Identify which cell holds the provided text, then report its [x, y] central coordinate. 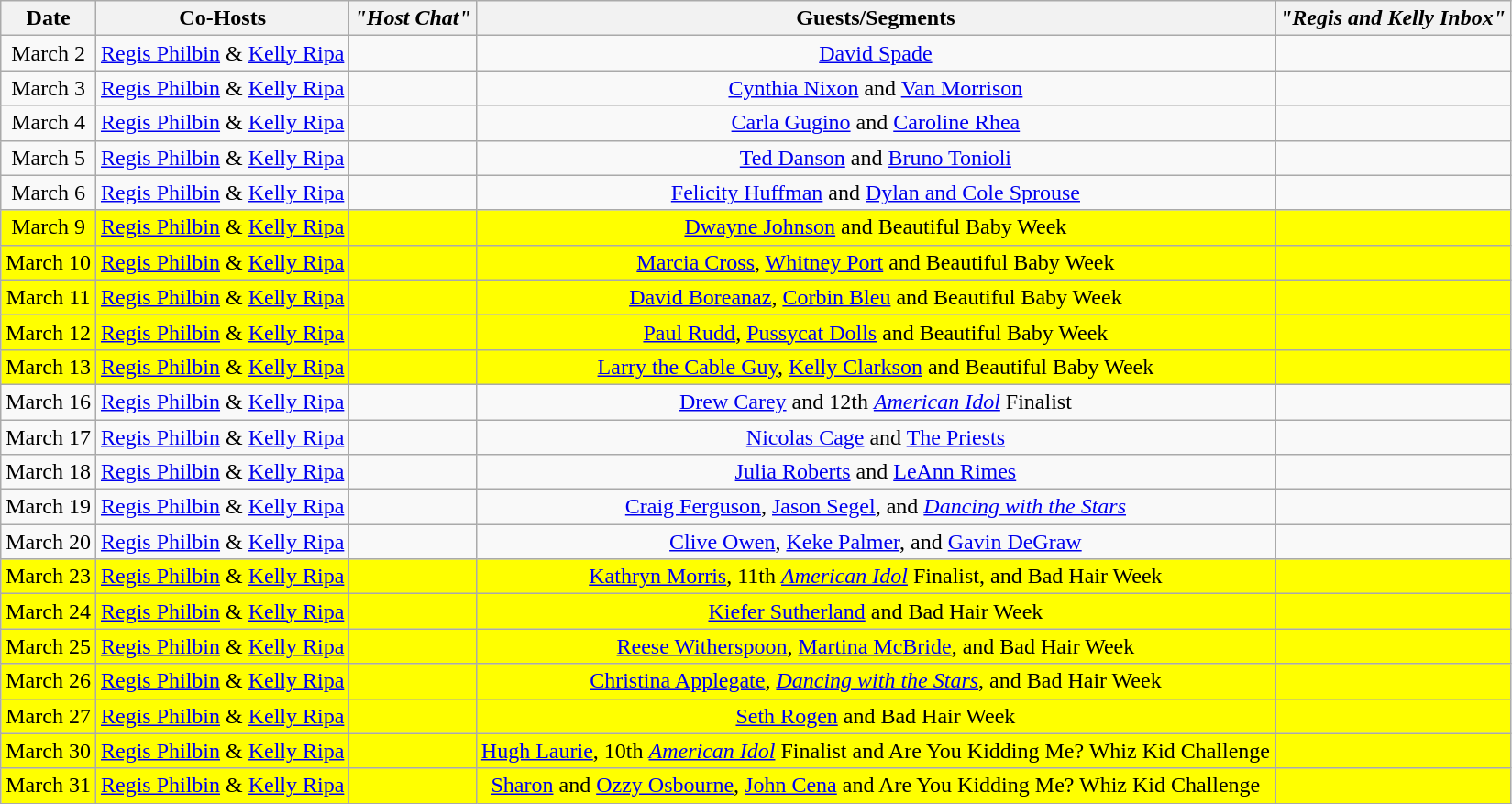
March 25 [49, 646]
Larry the Cable Guy, Kelly Clarkson and Beautiful Baby Week [875, 367]
Hugh Laurie, 10th American Idol Finalist and Are You Kidding Me? Whiz Kid Challenge [875, 751]
March 6 [49, 193]
March 18 [49, 472]
March 27 [49, 716]
Felicity Huffman and Dylan and Cole Sprouse [875, 193]
March 13 [49, 367]
Guests/Segments [875, 18]
March 3 [49, 88]
March 30 [49, 751]
March 20 [49, 542]
Paul Rudd, Pussycat Dolls and Beautiful Baby Week [875, 332]
David Boreanaz, Corbin Bleu and Beautiful Baby Week [875, 297]
Date [49, 18]
March 23 [49, 577]
March 17 [49, 437]
March 10 [49, 262]
Ted Danson and Bruno Tonioli [875, 158]
March 9 [49, 227]
David Spade [875, 53]
Christina Applegate, Dancing with the Stars, and Bad Hair Week [875, 681]
Co-Hosts [222, 18]
Drew Carey and 12th American Idol Finalist [875, 402]
Julia Roberts and LeAnn Rimes [875, 472]
Seth Rogen and Bad Hair Week [875, 716]
March 31 [49, 786]
Craig Ferguson, Jason Segel, and Dancing with the Stars [875, 507]
Clive Owen, Keke Palmer, and Gavin DeGraw [875, 542]
March 16 [49, 402]
March 2 [49, 53]
Sharon and Ozzy Osbourne, John Cena and Are You Kidding Me? Whiz Kid Challenge [875, 786]
March 5 [49, 158]
Cynthia Nixon and Van Morrison [875, 88]
Kathryn Morris, 11th American Idol Finalist, and Bad Hair Week [875, 577]
March 26 [49, 681]
March 19 [49, 507]
Reese Witherspoon, Martina McBride, and Bad Hair Week [875, 646]
March 24 [49, 611]
Nicolas Cage and The Priests [875, 437]
"Host Chat" [413, 18]
Kiefer Sutherland and Bad Hair Week [875, 611]
March 4 [49, 123]
Marcia Cross, Whitney Port and Beautiful Baby Week [875, 262]
"Regis and Kelly Inbox" [1392, 18]
March 12 [49, 332]
March 11 [49, 297]
Carla Gugino and Caroline Rhea [875, 123]
Dwayne Johnson and Beautiful Baby Week [875, 227]
